Identify which cell holds the provided text, then report its (X, Y) central coordinate. 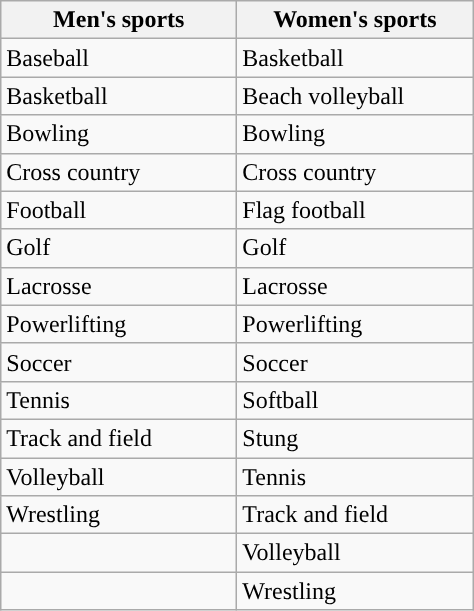
Women's sports (355, 20)
Softball (355, 400)
Beach volleyball (355, 96)
Baseball (119, 58)
Stung (355, 438)
Flag football (355, 210)
Men's sports (119, 20)
Football (119, 210)
